Output the [x, y] coordinate of the center of the cell containing the given text.  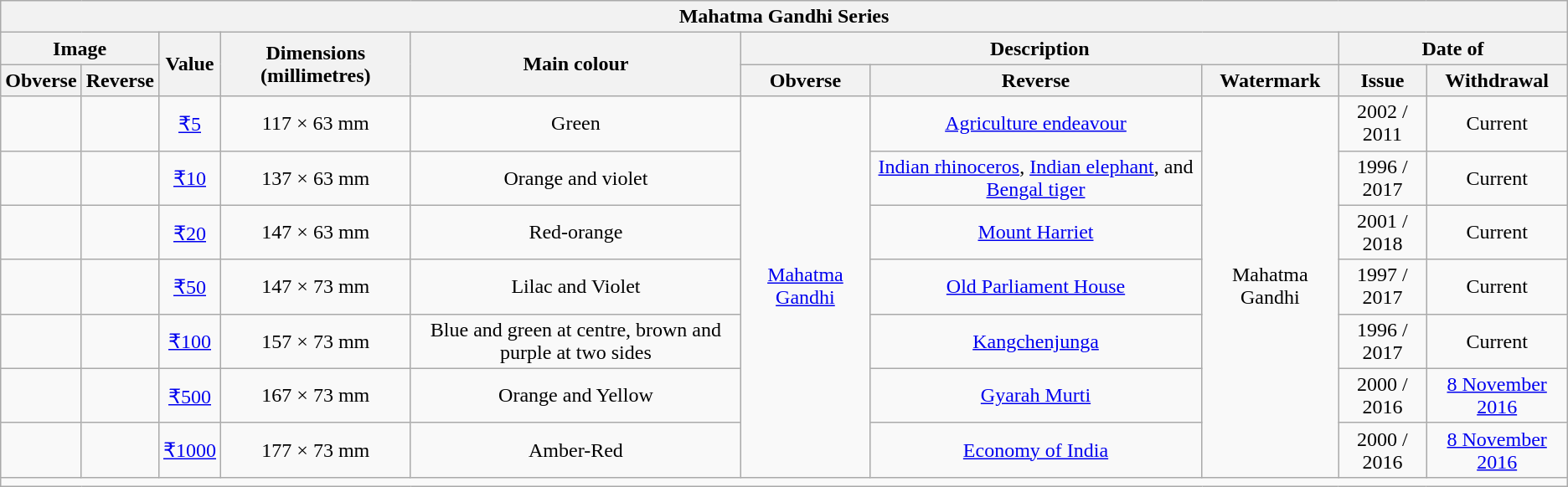
Blue and green at centre, brown and purple at two sides [576, 341]
Dimensions (millimetres) [317, 64]
177 × 73 mm [317, 450]
Gyarah Murti [1035, 395]
Lilac and Violet [576, 286]
Watermark [1270, 80]
137 × 63 mm [317, 177]
157 × 73 mm [317, 341]
Agriculture endeavour [1035, 124]
Value [189, 64]
Orange and violet [576, 177]
₹100 [189, 341]
₹10 [189, 177]
₹50 [189, 286]
Issue [1382, 80]
147 × 73 mm [317, 286]
Image [80, 49]
Date of [1452, 49]
Red-orange [576, 233]
2002 / 2011 [1382, 124]
167 × 73 mm [317, 395]
Mahatma Gandhi Series [784, 17]
Description [1040, 49]
117 × 63 mm [317, 124]
Main colour [576, 64]
Green [576, 124]
Mount Harriet [1035, 233]
147 × 63 mm [317, 233]
₹500 [189, 395]
₹5 [189, 124]
₹20 [189, 233]
Economy of India [1035, 450]
Indian rhinoceros, Indian elephant, and Bengal tiger [1035, 177]
Old Parliament House [1035, 286]
₹1000 [189, 450]
Kangchenjunga [1035, 341]
1997 / 2017 [1382, 286]
Amber-Red [576, 450]
Withdrawal [1497, 80]
2001 / 2018 [1382, 233]
Orange and Yellow [576, 395]
